Find where the given text appears and provide that cell's center as (x, y) coordinate. 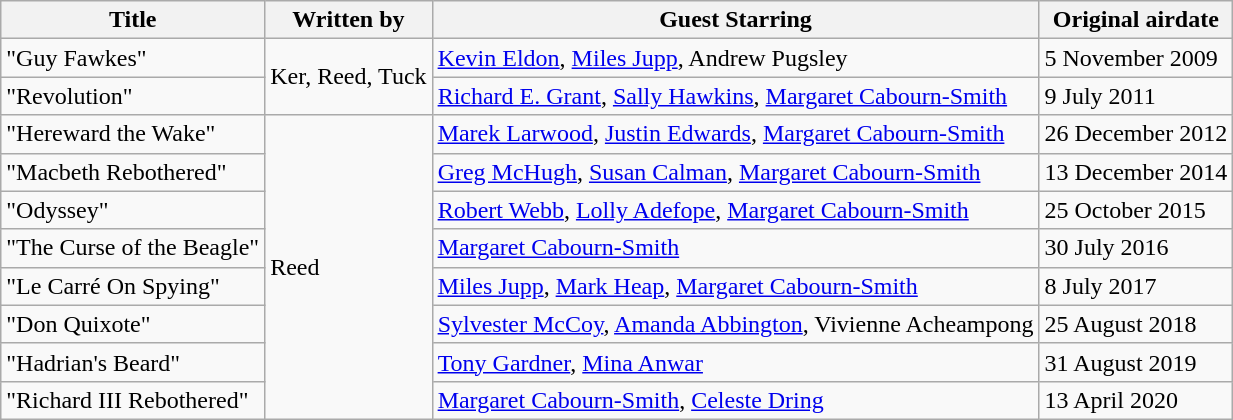
"Don Quixote" (133, 324)
"Le Carré On Spying" (133, 286)
Guest Starring (736, 20)
13 December 2014 (1136, 172)
Marek Larwood, Justin Edwards, Margaret Cabourn-Smith (736, 134)
Written by (348, 20)
Miles Jupp, Mark Heap, Margaret Cabourn-Smith (736, 286)
"Hereward the Wake" (133, 134)
"The Curse of the Beagle" (133, 248)
Kevin Eldon, Miles Jupp, Andrew Pugsley (736, 58)
"Macbeth Rebothered" (133, 172)
8 July 2017 (1136, 286)
Robert Webb, Lolly Adefope, Margaret Cabourn-Smith (736, 210)
9 July 2011 (1136, 96)
Greg McHugh, Susan Calman, Margaret Cabourn-Smith (736, 172)
Richard E. Grant, Sally Hawkins, Margaret Cabourn-Smith (736, 96)
Original airdate (1136, 20)
Reed (348, 267)
30 July 2016 (1136, 248)
"Revolution" (133, 96)
31 August 2019 (1136, 362)
Ker, Reed, Tuck (348, 77)
5 November 2009 (1136, 58)
26 December 2012 (1136, 134)
"Guy Fawkes" (133, 58)
13 April 2020 (1136, 400)
"Odyssey" (133, 210)
Margaret Cabourn-Smith, Celeste Dring (736, 400)
Title (133, 20)
Tony Gardner, Mina Anwar (736, 362)
Margaret Cabourn-Smith (736, 248)
25 August 2018 (1136, 324)
"Richard III Rebothered" (133, 400)
"Hadrian's Beard" (133, 362)
25 October 2015 (1136, 210)
Sylvester McCoy, Amanda Abbington, Vivienne Acheampong (736, 324)
